Determine the [x, y] coordinate at the center of the cell enclosing the given text.  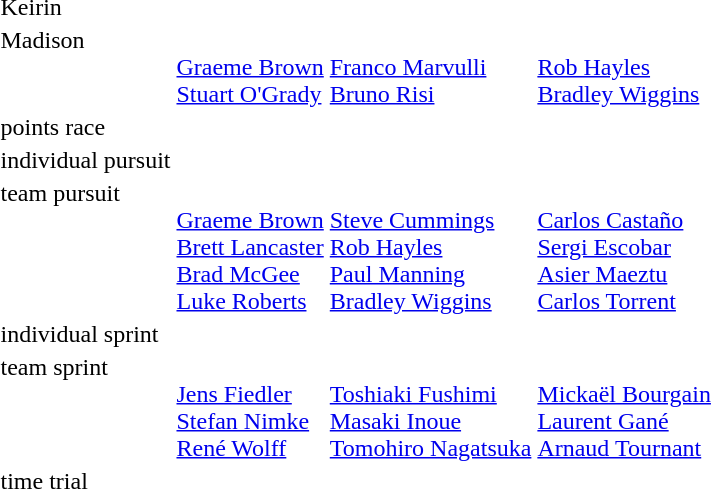
Franco MarvulliBruno Risi [430, 67]
Toshiaki Fushimi Masaki Inoue Tomohiro Nagatsuka [430, 408]
Jens Fiedler Stefan Nimke René Wolff [250, 408]
Graeme BrownStuart O'Grady [250, 67]
Steve Cummings Rob Hayles Paul Manning Bradley Wiggins [430, 247]
Graeme Brown Brett Lancaster Brad McGee Luke Roberts [250, 247]
